Detect which cell encompasses the target text, then output its [x, y] center coordinate. 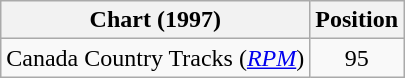
Chart (1997) [156, 20]
95 [357, 58]
Position [357, 20]
Canada Country Tracks (RPM) [156, 58]
